From the cell containing the given text, extract its center point as [X, Y] coordinate. 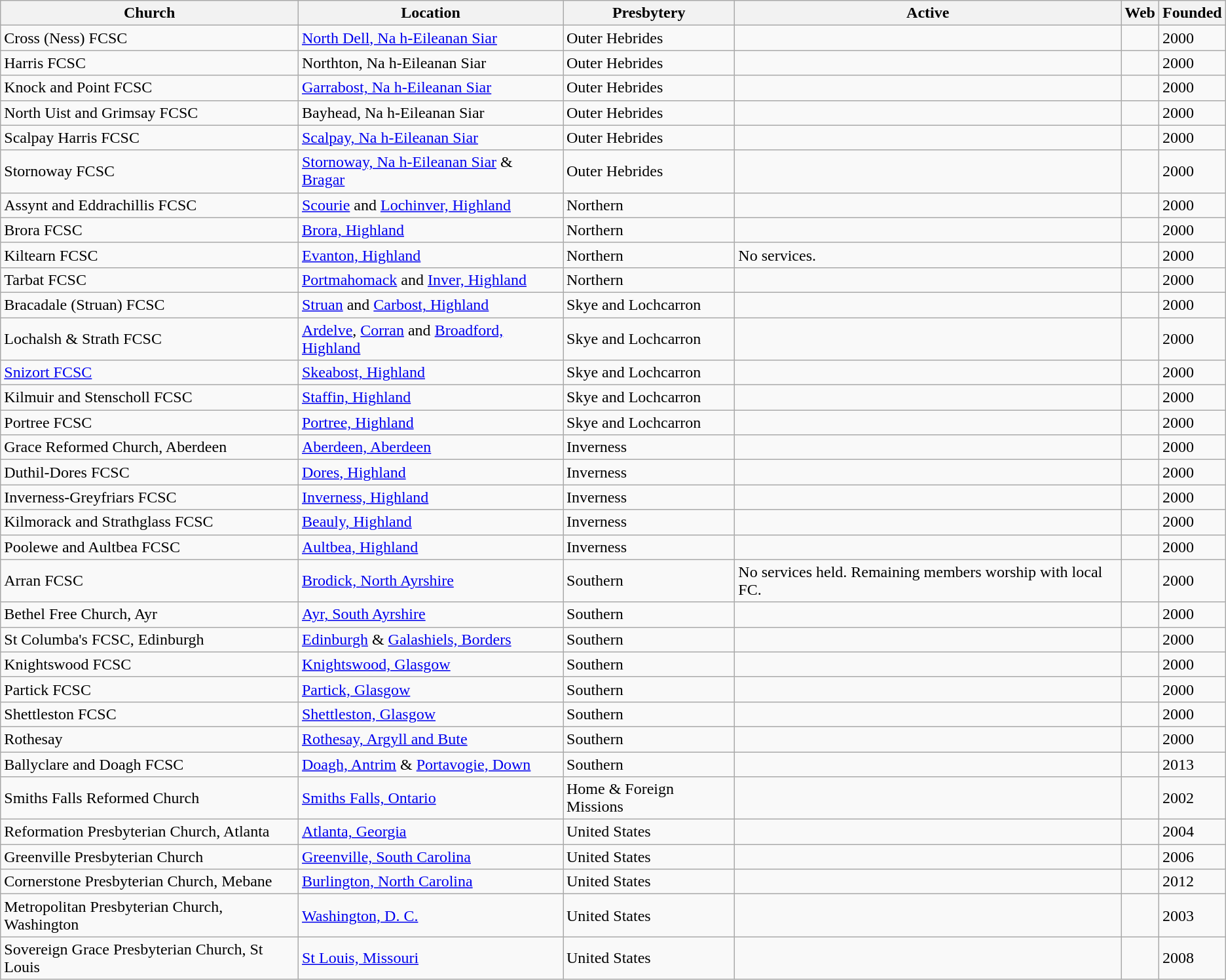
Shettleston, Glasgow [430, 714]
Lochalsh & Strath FCSC [149, 338]
Portree FCSC [149, 423]
Assynt and Eddrachillis FCSC [149, 205]
North Uist and Grimsay FCSC [149, 113]
Greenville Presbyterian Church [149, 857]
Portree, Highland [430, 423]
Ballyclare and Doagh FCSC [149, 764]
St Louis, Missouri [430, 958]
Knightswood, Glasgow [430, 664]
Sovereign Grace Presbyterian Church, St Louis [149, 958]
Snizort FCSC [149, 373]
Reformation Presbyterian Church, Atlanta [149, 832]
No services. [928, 255]
Scalpay, Na h-Eileanan Siar [430, 138]
Rothesay, Argyll and Bute [430, 739]
Kilmorack and Strathglass FCSC [149, 522]
Brora FCSC [149, 230]
Garrabost, Na h-Eileanan Siar [430, 88]
Rothesay [149, 739]
Bethel Free Church, Ayr [149, 614]
Doagh, Antrim & Portavogie, Down [430, 764]
Church [149, 13]
Active [928, 13]
Ayr, South Ayrshire [430, 614]
North Dell, Na h-Eileanan Siar [430, 38]
2003 [1192, 916]
Stornoway FCSC [149, 172]
Shettleston FCSC [149, 714]
Scourie and Lochinver, Highland [430, 205]
Evanton, Highland [430, 255]
2006 [1192, 857]
Knock and Point FCSC [149, 88]
Ardelve, Corran and Broadford, Highland [430, 338]
Brora, Highland [430, 230]
Location [430, 13]
Bayhead, Na h-Eileanan Siar [430, 113]
Atlanta, Georgia [430, 832]
Web [1140, 13]
Home & Foreign Missions [649, 798]
Brodick, North Ayrshire [430, 580]
2012 [1192, 882]
Partick, Glasgow [430, 689]
No services held. Remaining members worship with local FC. [928, 580]
Smiths Falls Reformed Church [149, 798]
2013 [1192, 764]
St Columba's FCSC, Edinburgh [149, 639]
Beauly, Highland [430, 522]
2004 [1192, 832]
Washington, D. C. [430, 916]
Arran FCSC [149, 580]
Bracadale (Struan) FCSC [149, 305]
Aberdeen, Aberdeen [430, 447]
Portmahomack and Inver, Highland [430, 280]
Staffin, Highland [430, 398]
Northton, Na h-Eileanan Siar [430, 63]
Knightswood FCSC [149, 664]
Greenville, South Carolina [430, 857]
Smiths Falls, Ontario [430, 798]
Grace Reformed Church, Aberdeen [149, 447]
Kilmuir and Stenscholl FCSC [149, 398]
Tarbat FCSC [149, 280]
Inverness-Greyfriars FCSC [149, 497]
Inverness, Highland [430, 497]
Edinburgh & Galashiels, Borders [430, 639]
Burlington, North Carolina [430, 882]
2008 [1192, 958]
Aultbea, Highland [430, 547]
Skeabost, Highland [430, 373]
Partick FCSC [149, 689]
Poolewe and Aultbea FCSC [149, 547]
Harris FCSC [149, 63]
Kiltearn FCSC [149, 255]
Cornerstone Presbyterian Church, Mebane [149, 882]
Presbytery [649, 13]
Duthil-Dores FCSC [149, 472]
Cross (Ness) FCSC [149, 38]
Metropolitan Presbyterian Church, Washington [149, 916]
Stornoway, Na h-Eileanan Siar & Bragar [430, 172]
Dores, Highland [430, 472]
Scalpay Harris FCSC [149, 138]
Founded [1192, 13]
Struan and Carbost, Highland [430, 305]
2002 [1192, 798]
